Provide the [X, Y] coordinate of the cell's center where the given text is located.  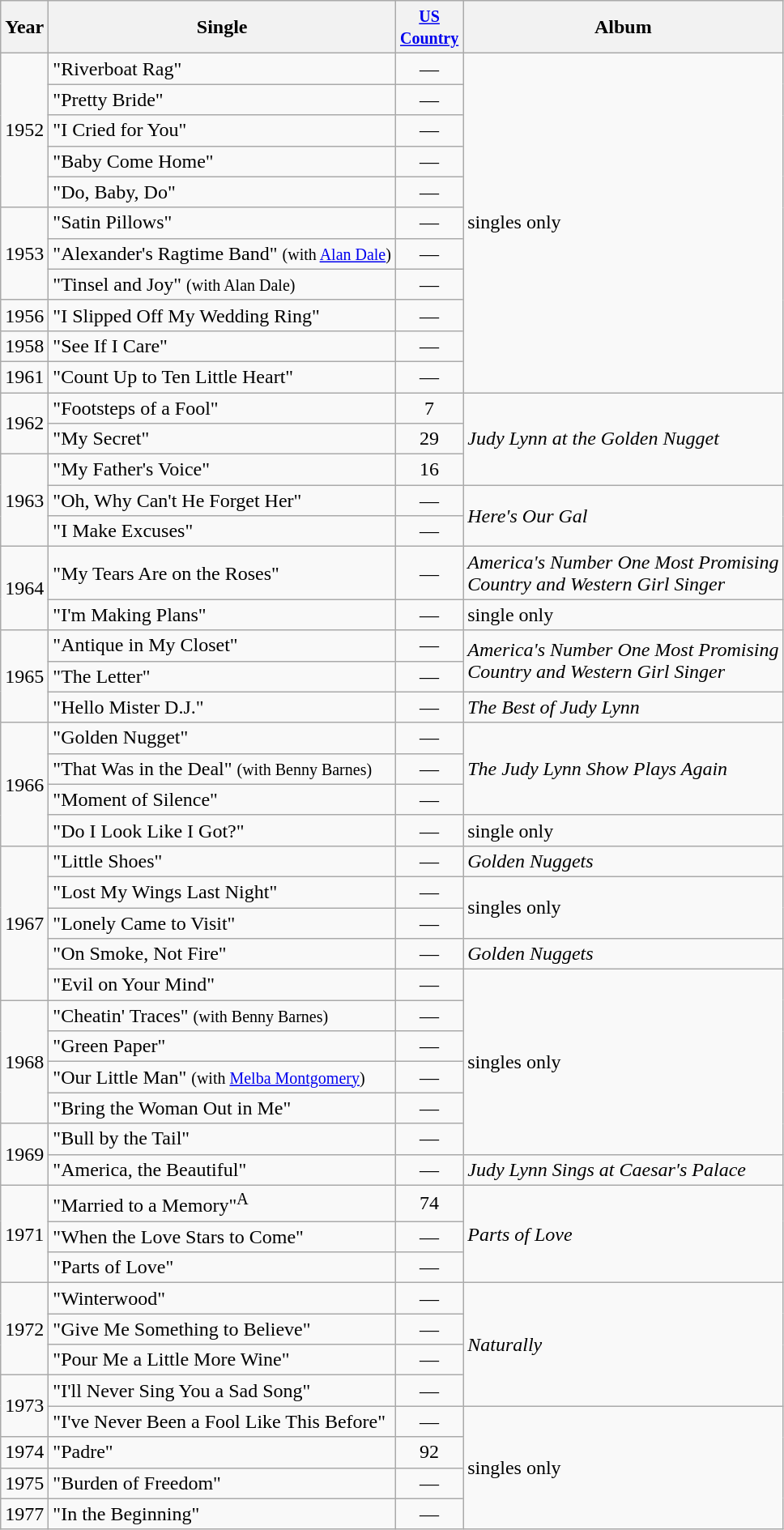
Judy Lynn at the Golden Nugget [624, 438]
"Married to a Memory"A [222, 1204]
1972 [24, 1329]
"Lost My Wings Last Night" [222, 892]
1961 [24, 377]
"I've Never Been a Fool Like This Before" [222, 1421]
"Golden Nugget" [222, 738]
1963 [24, 501]
1956 [24, 315]
"Evil on Your Mind" [222, 985]
"Our Little Man" (with Melba Montgomery) [222, 1077]
The Judy Lynn Show Plays Again [624, 769]
"Footsteps of a Fool" [222, 407]
"Bring the Woman Out in Me" [222, 1108]
1958 [24, 346]
1952 [24, 130]
1953 [24, 254]
"My Tears Are on the Roses" [222, 573]
"Antique in My Closet" [222, 646]
"Do, Baby, Do" [222, 192]
"Winterwood" [222, 1298]
"Hello Mister D.J." [222, 707]
"Alexander's Ragtime Band" (with Alan Dale) [222, 254]
1965 [24, 676]
Naturally [624, 1345]
1968 [24, 1062]
"On Smoke, Not Fire" [222, 954]
"Parts of Love" [222, 1268]
1973 [24, 1406]
1964 [24, 588]
Judy Lynn Sings at Caesar's Palace [624, 1170]
"In the Beginning" [222, 1514]
"Padre" [222, 1452]
Here's Our Gal [624, 516]
Parts of Love [624, 1234]
"I'll Never Sing You a Sad Song" [222, 1391]
"Green Paper" [222, 1046]
"Lonely Came to Visit" [222, 923]
74 [429, 1204]
1967 [24, 923]
"Cheatin' Traces" (with Benny Barnes) [222, 1016]
"That Was in the Deal" (with Benny Barnes) [222, 769]
"Satin Pillows" [222, 223]
1975 [24, 1483]
"America, the Beautiful" [222, 1170]
"Oh, Why Can't He Forget Her" [222, 501]
1966 [24, 784]
"My Father's Voice" [222, 470]
92 [429, 1452]
"When the Love Stars to Come" [222, 1237]
"I'm Making Plans" [222, 615]
"Moment of Silence" [222, 799]
1969 [24, 1154]
"Do I Look Like I Got?" [222, 830]
1971 [24, 1234]
16 [429, 470]
The Best of Judy Lynn [624, 707]
"Tinsel and Joy" (with Alan Dale) [222, 284]
"I Slipped Off My Wedding Ring" [222, 315]
1962 [24, 423]
"Count Up to Ten Little Heart" [222, 377]
"Burden of Freedom" [222, 1483]
"Baby Come Home" [222, 161]
Album [624, 28]
"My Secret" [222, 439]
"Bull by the Tail" [222, 1139]
"Pour Me a Little More Wine" [222, 1360]
Single [222, 28]
"Give Me Something to Believe" [222, 1329]
"The Letter" [222, 676]
29 [429, 439]
1977 [24, 1514]
"See If I Care" [222, 346]
"Little Shoes" [222, 861]
"I Make Excuses" [222, 531]
7 [429, 407]
1974 [24, 1452]
Year [24, 28]
US Country [429, 28]
"I Cried for You" [222, 130]
"Pretty Bride" [222, 100]
"Riverboat Rag" [222, 69]
